Search for the cell housing the specified text and yield its [X, Y] center coordinate. 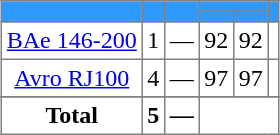
1 [153, 41]
Avro RJ100 [72, 78]
Total [72, 116]
4 [153, 78]
5 [153, 116]
BAe 146-200 [72, 41]
